Pinpoint the cell where the given text exists, returning its (X, Y) midpoint coordinate. 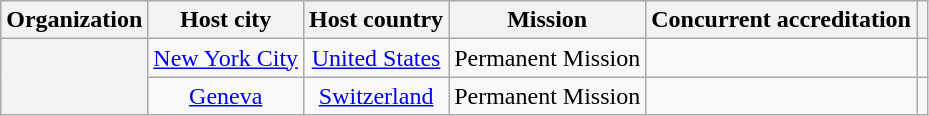
New York City (226, 58)
Mission (548, 20)
Concurrent accreditation (782, 20)
Host city (226, 20)
Geneva (226, 96)
Switzerland (376, 96)
Host country (376, 20)
United States (376, 58)
Organization (74, 20)
